Return the [X, Y] coordinate for the center point of the cell that contains the specified text.  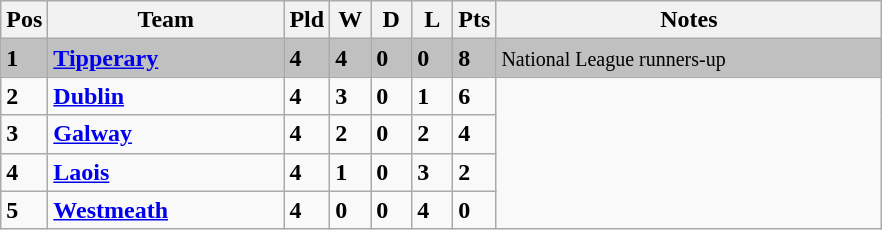
Dublin [166, 96]
Laois [166, 172]
Pld [307, 20]
8 [474, 58]
Team [166, 20]
L [432, 20]
6 [474, 96]
Notes [689, 20]
5 [24, 210]
W [350, 20]
Galway [166, 134]
National League runners-up [689, 58]
Pts [474, 20]
D [392, 20]
Tipperary [166, 58]
Pos [24, 20]
Westmeath [166, 210]
